Identify which cell holds the provided text, then report its (X, Y) central coordinate. 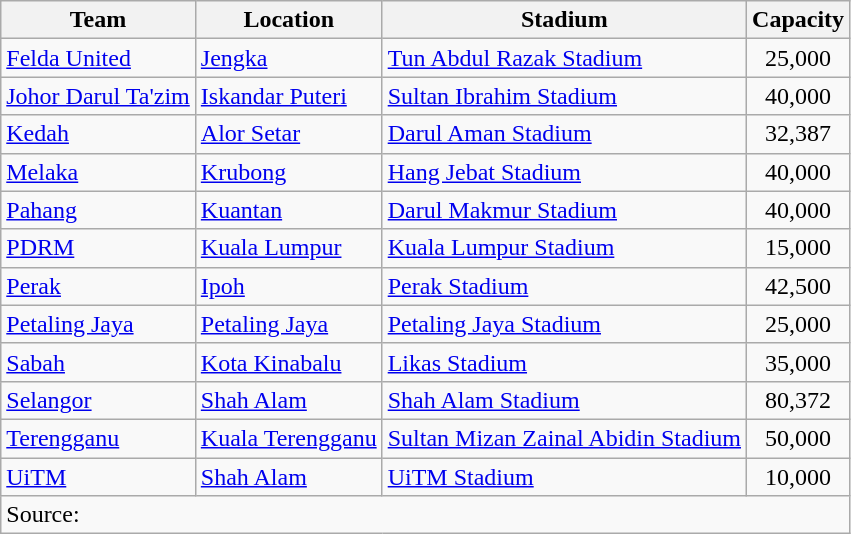
Iskandar Puteri (288, 96)
Felda United (98, 58)
Sabah (98, 362)
Perak (98, 286)
Team (98, 20)
Stadium (564, 20)
Kuantan (288, 210)
Darul Makmur Stadium (564, 210)
Johor Darul Ta'zim (98, 96)
Kota Kinabalu (288, 362)
UiTM (98, 477)
15,000 (798, 248)
Darul Aman Stadium (564, 134)
Ipoh (288, 286)
Likas Stadium (564, 362)
Kuala Terengganu (288, 438)
35,000 (798, 362)
Selangor (98, 400)
Capacity (798, 20)
Krubong (288, 172)
Source: (426, 515)
Hang Jebat Stadium (564, 172)
50,000 (798, 438)
80,372 (798, 400)
Kedah (98, 134)
10,000 (798, 477)
Sultan Mizan Zainal Abidin Stadium (564, 438)
Sultan Ibrahim Stadium (564, 96)
Shah Alam Stadium (564, 400)
Kuala Lumpur Stadium (564, 248)
Perak Stadium (564, 286)
Alor Setar (288, 134)
Terengganu (98, 438)
UiTM Stadium (564, 477)
Location (288, 20)
PDRM (98, 248)
Pahang (98, 210)
Tun Abdul Razak Stadium (564, 58)
Kuala Lumpur (288, 248)
Jengka (288, 58)
42,500 (798, 286)
Petaling Jaya Stadium (564, 324)
Melaka (98, 172)
32,387 (798, 134)
